Find where the given text appears and provide that cell's center as [x, y] coordinate. 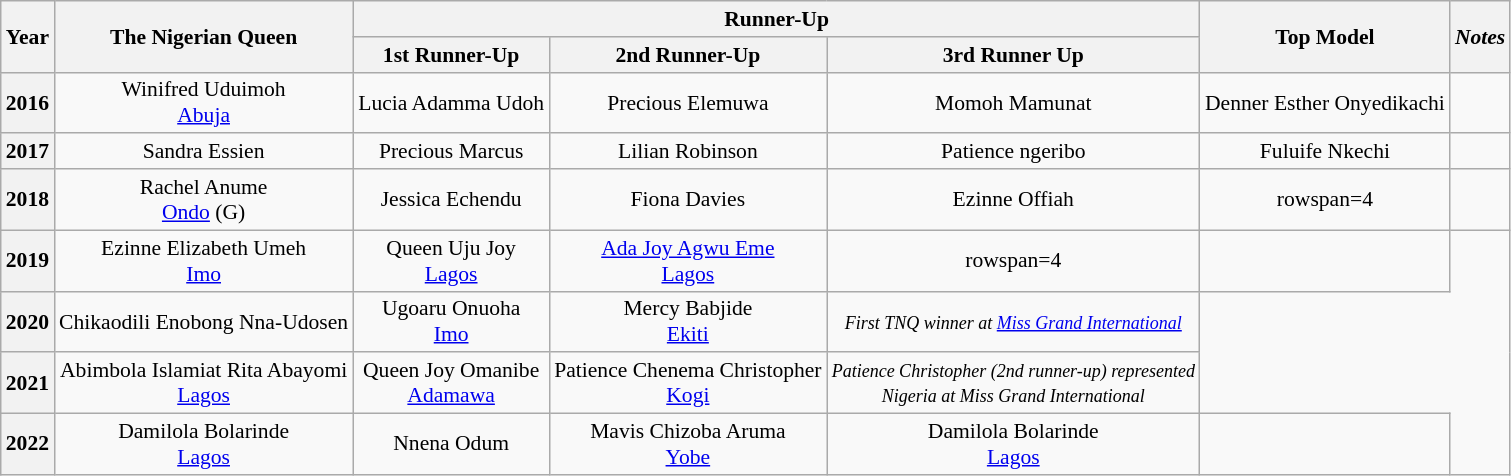
Winifred UduimohAbuja [204, 102]
The Nigerian Queen [204, 36]
Mercy Babjide Ekiti [688, 322]
Patience Chenema Christopher Kogi [688, 384]
Patience ngeribo [1014, 152]
Fiona Davies [688, 200]
Precious Marcus [451, 152]
Sandra Essien [204, 152]
Lucia Adamma Udoh [451, 102]
Queen Uju Joy Lagos [451, 260]
2018 [28, 200]
Year [28, 36]
Chikaodili Enobong Nna-Udosen [204, 322]
2nd Runner-Up [688, 55]
Notes [1480, 36]
Ezinne Elizabeth Umeh Imo [204, 260]
2021 [28, 384]
Nnena Odum [451, 444]
Ada Joy Agwu Eme Lagos [688, 260]
Lilian Robinson [688, 152]
Ezinne Offiah [1014, 200]
2019 [28, 260]
2022 [28, 444]
3rd Runner Up [1014, 55]
Top Model [1325, 36]
Queen Joy Omanibe Adamawa [451, 384]
Abimbola Islamiat Rita Abayomi Lagos [204, 384]
Precious Elemuwa [688, 102]
2016 [28, 102]
Denner Esther Onyedikachi [1325, 102]
1st Runner-Up [451, 55]
2017 [28, 152]
Runner-Up [776, 19]
2020 [28, 322]
Fuluife Nkechi [1325, 152]
Mavis Chizoba Aruma Yobe [688, 444]
Jessica Echendu [451, 200]
Ugoaru Onuoha Imo [451, 322]
Rachel Anume Ondo (G) [204, 200]
Momoh Mamunat [1014, 102]
Patience Christopher (2nd runner-up) representedNigeria at Miss Grand International [1014, 384]
First TNQ winner at Miss Grand International [1014, 322]
